For the text-containing cell, return its midpoint in (X, Y) coordinate format. 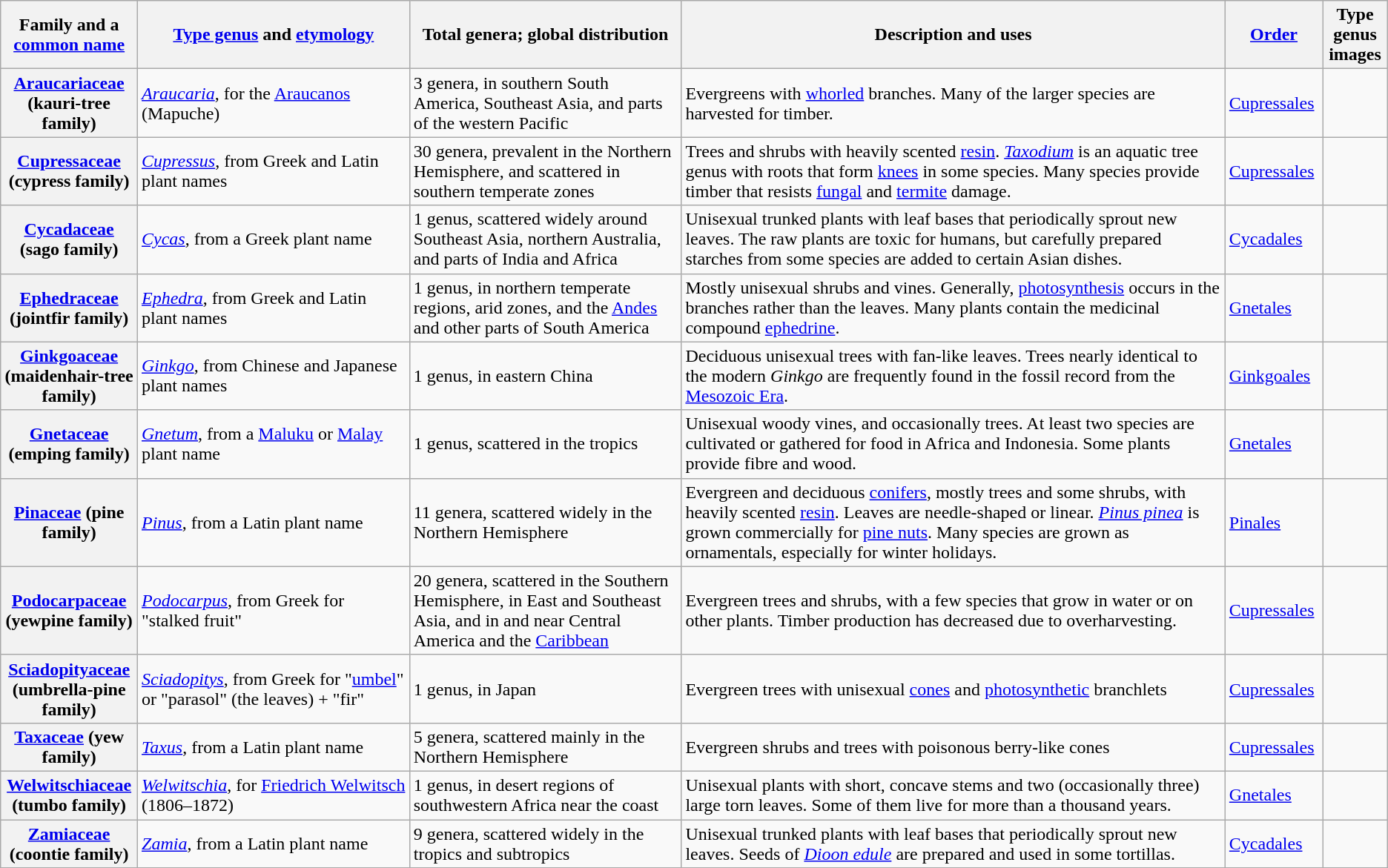
Pinaceae (pine family) (70, 522)
Cupressaceae (cypress family) (70, 171)
30 genera, prevalent in the Northern Hemisphere, and scattered in southern temperate zones (546, 171)
Ginkgoales (1274, 376)
1 genus, in eastern China (546, 376)
Evergreen trees with unisexual cones and photosynthetic branchlets (954, 689)
Ephedra, from Greek and Latin plant names (274, 308)
20 genera, scattered in the Southern Hemisphere, in East and Southeast Asia, and in and near Central America and the Caribbean (546, 611)
Zamia, from a Latin plant name (274, 844)
Welwitschia, for Friedrich Welwitsch (1806–1872) (274, 795)
Araucariaceae (kauri-tree family) (70, 103)
Type genus images (1355, 35)
Taxaceae (yew family) (70, 747)
Family and a common name (70, 35)
1 genus, scattered in the tropics (546, 444)
Ginkgoaceae (maidenhair-tree family) (70, 376)
Total genera; global distribution (546, 35)
Sciadopitys, from Greek for "umbel" or "parasol" (the leaves) + "fir" (274, 689)
Gnetaceae (emping family) (70, 444)
Description and uses (954, 35)
5 genera, scattered mainly in the Northern Hemisphere (546, 747)
Pinales (1274, 522)
Unisexual plants with short, concave stems and two (occasionally three) large torn leaves. Some of them live for more than a thousand years. (954, 795)
3 genera, in southern South America, Southeast Asia, and parts of the western Pacific (546, 103)
Welwitschiaceae (tumbo family) (70, 795)
Pinus, from a Latin plant name (274, 522)
Cupressus, from Greek and Latin plant names (274, 171)
Gnetum, from a Maluku or Malay plant name (274, 444)
9 genera, scattered widely in the tropics and subtropics (546, 844)
1 genus, in desert regions of southwestern Africa near the coast (546, 795)
Evergreens with whorled branches. Many of the larger species are harvested for timber. (954, 103)
Sciadopityaceae (umbrella-pine family) (70, 689)
Order (1274, 35)
Unisexual trunked plants with leaf bases that periodically sprout new leaves. Seeds of Dioon edule are prepared and used in some tortillas. (954, 844)
1 genus, in Japan (546, 689)
1 genus, in northern temperate regions, arid zones, and the Andes and other parts of South America (546, 308)
Podocarpaceae (yewpine family) (70, 611)
Ephedraceae (jointfir family) (70, 308)
Taxus, from a Latin plant name (274, 747)
Cycadaceae (sago family) (70, 239)
Podocarpus, from Greek for "stalked fruit" (274, 611)
Type genus and etymology (274, 35)
Evergreen shrubs and trees with poisonous berry-like cones (954, 747)
Zamiaceae (coontie family) (70, 844)
1 genus, scattered widely around Southeast Asia, northern Australia, and parts of India and Africa (546, 239)
Cycas, from a Greek plant name (274, 239)
Araucaria, for the Araucanos (Mapuche) (274, 103)
11 genera, scattered widely in the Northern Hemisphere (546, 522)
Ginkgo, from Chinese and Japanese plant names (274, 376)
Evergreen trees and shrubs, with a few species that grow in water or on other plants. Timber production has decreased due to overharvesting. (954, 611)
